Detect which cell encompasses the target text, then output its [x, y] center coordinate. 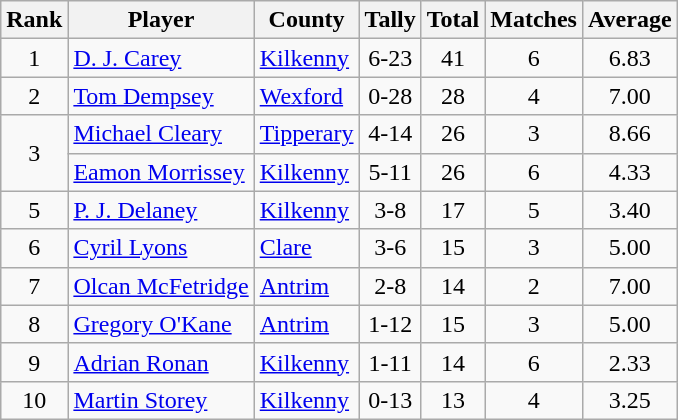
D. J. Carey [161, 58]
Adrian Ronan [161, 362]
Olcan McFetridge [161, 286]
0-13 [390, 400]
7 [34, 286]
Average [630, 20]
13 [453, 400]
Gregory O'Kane [161, 324]
3-8 [390, 210]
5-11 [390, 172]
Martin Storey [161, 400]
1-12 [390, 324]
10 [34, 400]
Tipperary [306, 134]
4-14 [390, 134]
Eamon Morrissey [161, 172]
Michael Cleary [161, 134]
County [306, 20]
2-8 [390, 286]
Tom Dempsey [161, 96]
17 [453, 210]
1-11 [390, 362]
1 [34, 58]
41 [453, 58]
4.33 [630, 172]
28 [453, 96]
Matches [534, 20]
3.40 [630, 210]
8 [34, 324]
3-6 [390, 248]
Player [161, 20]
Clare [306, 248]
Rank [34, 20]
Tally [390, 20]
3.25 [630, 400]
Cyril Lyons [161, 248]
0-28 [390, 96]
2.33 [630, 362]
8.66 [630, 134]
9 [34, 362]
Wexford [306, 96]
6-23 [390, 58]
P. J. Delaney [161, 210]
6.83 [630, 58]
Total [453, 20]
